Find where the given text appears and provide that cell's center as [X, Y] coordinate. 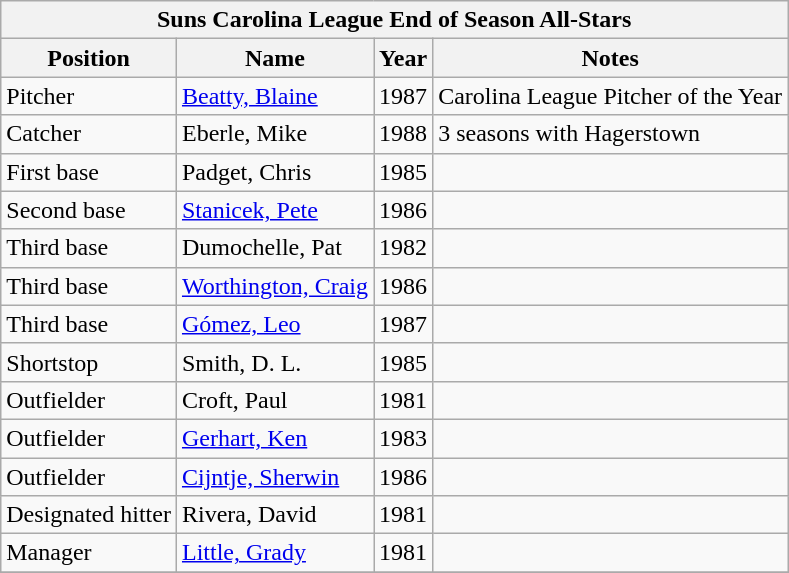
Name [274, 58]
1983 [404, 438]
Smith, D. L. [274, 362]
Position [89, 58]
Pitcher [89, 96]
Eberle, Mike [274, 134]
Worthington, Craig [274, 286]
Second base [89, 210]
Suns Carolina League End of Season All-Stars [394, 20]
Catcher [89, 134]
1988 [404, 134]
Notes [610, 58]
Beatty, Blaine [274, 96]
Croft, Paul [274, 400]
Stanicek, Pete [274, 210]
Carolina League Pitcher of the Year [610, 96]
Gerhart, Ken [274, 438]
3 seasons with Hagerstown [610, 134]
Rivera, David [274, 515]
Little, Grady [274, 553]
Year [404, 58]
1982 [404, 248]
Shortstop [89, 362]
Cijntje, Sherwin [274, 477]
Designated hitter [89, 515]
First base [89, 172]
Manager [89, 553]
Padget, Chris [274, 172]
Gómez, Leo [274, 324]
Dumochelle, Pat [274, 248]
